Identify which cell holds the provided text, then report its (x, y) central coordinate. 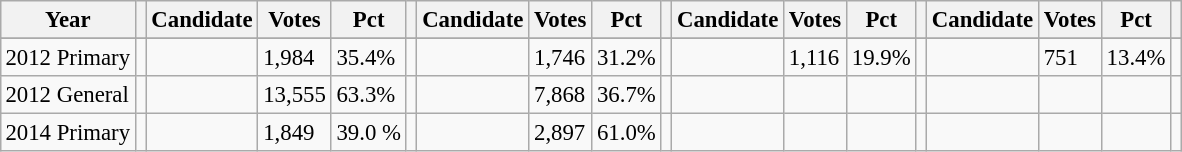
Year (68, 20)
19.9% (880, 57)
13.4% (1136, 57)
2012 Primary (68, 57)
63.3% (368, 95)
1,849 (294, 133)
2014 Primary (68, 133)
1,116 (816, 57)
751 (1070, 57)
2012 General (68, 95)
35.4% (368, 57)
36.7% (626, 95)
1,746 (560, 57)
61.0% (626, 133)
13,555 (294, 95)
2,897 (560, 133)
7,868 (560, 95)
39.0 % (368, 133)
1,984 (294, 57)
31.2% (626, 57)
